Detect which cell encompasses the target text, then output its (X, Y) center coordinate. 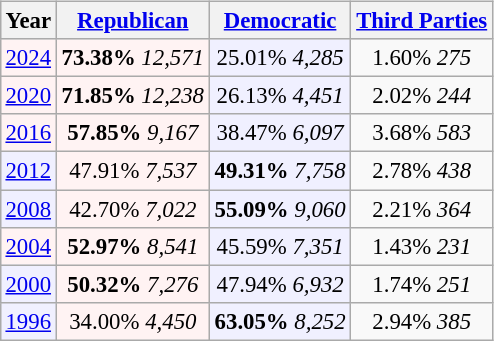
3.68% 583 (422, 133)
2.02% 244 (422, 96)
63.05% 8,252 (280, 321)
2.21% 364 (422, 209)
34.00% 4,450 (132, 321)
2.94% 385 (422, 321)
1.74% 251 (422, 284)
2008 (28, 209)
Democratic (280, 21)
25.01% 4,285 (280, 58)
2000 (28, 284)
1.60% 275 (422, 58)
50.32% 7,276 (132, 284)
Year (28, 21)
49.31% 7,758 (280, 171)
42.70% 7,022 (132, 209)
2016 (28, 133)
73.38% 12,571 (132, 58)
1996 (28, 321)
Third Parties (422, 21)
Republican (132, 21)
38.47% 6,097 (280, 133)
52.97% 8,541 (132, 246)
47.94% 6,932 (280, 284)
2.78% 438 (422, 171)
55.09% 9,060 (280, 209)
71.85% 12,238 (132, 96)
2020 (28, 96)
45.59% 7,351 (280, 246)
57.85% 9,167 (132, 133)
47.91% 7,537 (132, 171)
26.13% 4,451 (280, 96)
2004 (28, 246)
2024 (28, 58)
1.43% 231 (422, 246)
2012 (28, 171)
